Identify which cell holds the provided text, then report its [x, y] central coordinate. 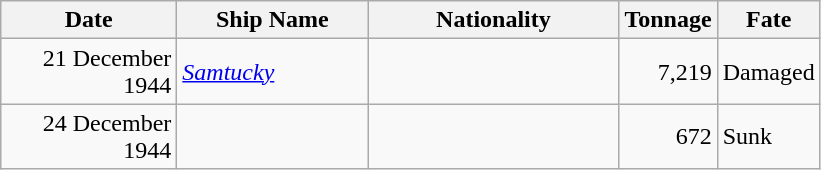
Sunk [768, 136]
Samtucky [272, 72]
24 December 1944 [89, 136]
Damaged [768, 72]
7,219 [668, 72]
Date [89, 20]
Tonnage [668, 20]
Ship Name [272, 20]
Fate [768, 20]
21 December 1944 [89, 72]
672 [668, 136]
Nationality [494, 20]
